Detect which cell encompasses the target text, then output its (X, Y) center coordinate. 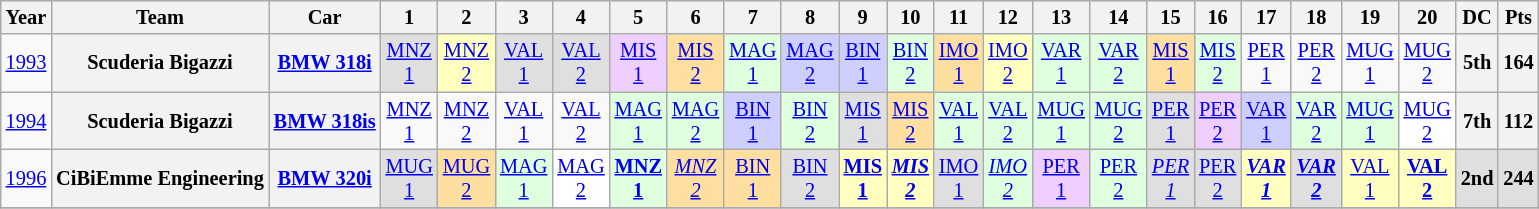
CiBiEmme Engineering (160, 178)
7th (1478, 121)
1 (410, 17)
164 (1518, 63)
112 (1518, 121)
8 (810, 17)
7 (752, 17)
2 (466, 17)
9 (863, 17)
Team (160, 17)
6 (696, 17)
15 (1170, 17)
19 (1370, 17)
Car (325, 17)
1996 (26, 178)
11 (958, 17)
DC (1478, 17)
244 (1518, 178)
Year (26, 17)
BMW 318i (325, 63)
14 (1118, 17)
BMW 320i (325, 178)
20 (1428, 17)
16 (1218, 17)
4 (580, 17)
1994 (26, 121)
12 (1008, 17)
13 (1060, 17)
3 (524, 17)
Pts (1518, 17)
BMW 318is (325, 121)
5 (638, 17)
17 (1266, 17)
1993 (26, 63)
10 (910, 17)
5th (1478, 63)
18 (1316, 17)
2nd (1478, 178)
